Pinpoint the cell where the given text exists, returning its [X, Y] midpoint coordinate. 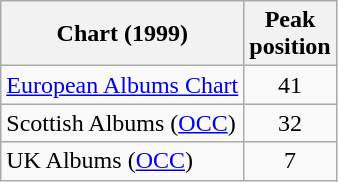
41 [290, 85]
European Albums Chart [122, 85]
32 [290, 123]
UK Albums (OCC) [122, 161]
Scottish Albums (OCC) [122, 123]
7 [290, 161]
Chart (1999) [122, 34]
Peakposition [290, 34]
